Return (X, Y) of the center of cell containing provided text 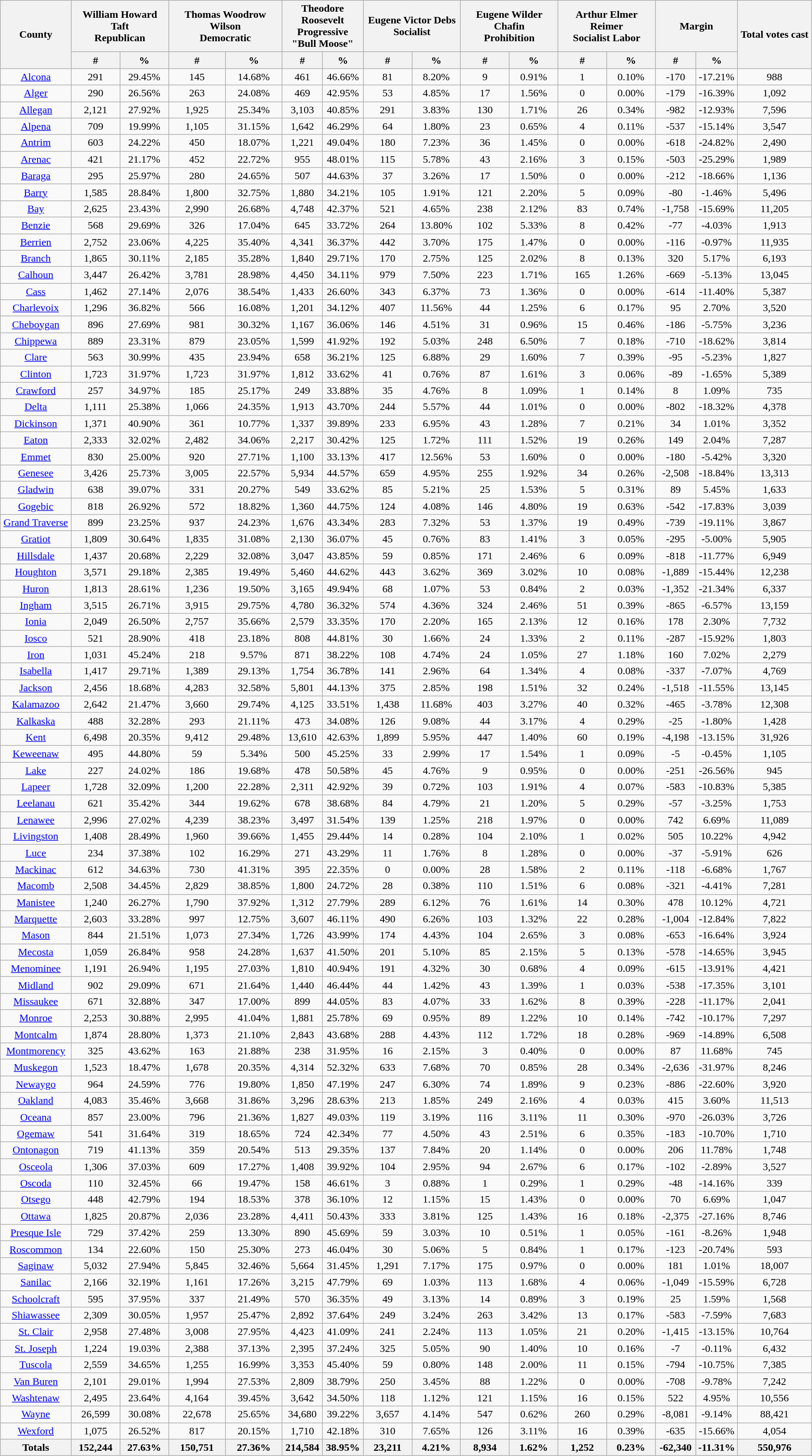
Alpena (36, 126)
30.05% (144, 1315)
46.11% (343, 919)
1.56% (534, 93)
1,989 (775, 159)
3,101 (775, 985)
1,236 (197, 589)
3,520 (775, 308)
46.29% (343, 126)
0.97% (534, 1266)
45.69% (343, 1233)
4.14% (436, 1414)
94 (485, 1167)
-1.80% (717, 721)
2.51% (534, 1134)
-635 (676, 1431)
42.92% (343, 787)
0.24% (631, 688)
547 (485, 1414)
66 (197, 1183)
3.26% (436, 176)
0.74% (631, 209)
10.22% (717, 836)
0.38% (436, 886)
7.23% (436, 143)
Manistee (36, 902)
5,385 (775, 787)
1,874 (95, 1035)
290 (95, 93)
18.68% (144, 688)
36.21% (343, 357)
68 (387, 589)
-5 (676, 754)
81 (387, 77)
490 (387, 919)
Gogebic (36, 506)
337 (197, 1299)
469 (302, 93)
981 (197, 325)
-2,508 (676, 473)
4,164 (197, 1398)
49.03% (343, 1117)
3.17% (534, 721)
22.72% (253, 159)
5.03% (436, 341)
-27.16% (717, 1216)
Eaton (36, 440)
2,490 (775, 143)
25.65% (253, 1414)
Genesee (36, 473)
20.68% (144, 556)
31.95% (343, 1051)
289 (387, 902)
-4.41% (717, 886)
1,389 (197, 671)
31.08% (253, 539)
36.82% (144, 308)
73 (485, 292)
-102 (676, 1167)
180 (387, 143)
34,680 (302, 1414)
32.02% (144, 440)
7.32% (436, 523)
2,076 (197, 292)
369 (485, 572)
-179 (676, 93)
42.37% (343, 209)
27.53% (253, 1381)
16.08% (253, 308)
2,996 (95, 820)
-794 (676, 1365)
194 (197, 1200)
23.00% (144, 1117)
25.78% (343, 1018)
418 (197, 638)
4.80% (534, 506)
27.36% (253, 1447)
1.14% (534, 1150)
37.92% (253, 902)
48.01% (343, 159)
34.11% (343, 275)
41.50% (343, 952)
442 (387, 242)
-542 (676, 506)
1,437 (95, 556)
2,229 (197, 556)
-57 (676, 803)
0.42% (631, 225)
0.91% (534, 77)
2,049 (95, 622)
260 (582, 1414)
47.19% (343, 1084)
206 (676, 1150)
3,915 (197, 605)
St. Joseph (36, 1348)
343 (387, 292)
2,385 (197, 572)
-13.91% (717, 968)
17.27% (253, 1167)
13,610 (302, 737)
375 (387, 688)
34.21% (343, 192)
-18.62% (717, 341)
23.28% (253, 1216)
461 (302, 77)
-0.97% (717, 242)
2.13% (534, 622)
-4,198 (676, 737)
626 (775, 853)
52.32% (343, 1068)
857 (95, 1117)
39.89% (343, 423)
19.49% (253, 572)
3,571 (95, 572)
2,041 (775, 1001)
116 (485, 1117)
-19.11% (717, 523)
347 (197, 1001)
2,101 (95, 1381)
31.86% (253, 1101)
22.57% (253, 473)
593 (775, 1249)
550,976 (775, 1447)
-321 (676, 886)
0.65% (534, 126)
5,664 (302, 1266)
8.20% (436, 77)
29.44% (343, 836)
7,242 (775, 1381)
-2,375 (676, 1216)
Oceana (36, 1117)
2,508 (95, 886)
507 (302, 176)
25.17% (253, 390)
-16.64% (717, 935)
0.02% (631, 836)
23.31% (144, 341)
-1,415 (676, 1332)
-15.44% (717, 572)
43.99% (343, 935)
1.03% (436, 1282)
7.17% (436, 1266)
-8,081 (676, 1414)
17.04% (253, 225)
5.33% (534, 225)
18.65% (253, 1134)
33.35% (343, 622)
2,559 (95, 1365)
435 (197, 357)
-10.17% (717, 1018)
41.04% (253, 1018)
-12.93% (717, 110)
Gratiot (36, 539)
46.61% (343, 1183)
1.53% (534, 489)
11,089 (775, 820)
3.13% (436, 1299)
Bay (36, 209)
74 (485, 1084)
-183 (676, 1134)
871 (302, 655)
5.17% (717, 259)
Crawford (36, 390)
105 (387, 192)
Houghton (36, 572)
47.79% (343, 1282)
273 (302, 1249)
4,225 (197, 242)
1,240 (95, 902)
1,585 (95, 192)
403 (485, 704)
5.45% (717, 489)
3,215 (302, 1282)
13,313 (775, 473)
Schoolcraft (36, 1299)
-8.26% (717, 1233)
34.12% (343, 308)
730 (197, 869)
36.35% (343, 1299)
-180 (676, 456)
Branch (36, 259)
18.47% (144, 1068)
28.90% (144, 638)
5.21% (436, 489)
-982 (676, 110)
-5.00% (717, 539)
46.44% (343, 985)
30.08% (144, 1414)
724 (302, 1134)
280 (197, 176)
-710 (676, 341)
6.95% (436, 423)
1,960 (197, 836)
25.73% (144, 473)
1,523 (95, 1068)
Oakland (36, 1101)
Arenac (36, 159)
4,423 (302, 1332)
19.50% (253, 589)
-1.65% (717, 374)
27.14% (144, 292)
-251 (676, 770)
6,498 (95, 737)
937 (197, 523)
5.78% (436, 159)
248 (485, 341)
5.05% (436, 1348)
1,440 (302, 985)
1,455 (302, 836)
4,748 (302, 209)
1.54% (534, 754)
149 (676, 440)
Roscommon (36, 1249)
Thomas Woodrow WilsonDemocratic (225, 26)
2,809 (302, 1381)
-1,004 (676, 919)
27.71% (253, 456)
25.38% (144, 407)
-15.59% (717, 1282)
1,224 (95, 1348)
42.95% (343, 93)
7,287 (775, 440)
415 (676, 1101)
890 (302, 1233)
36.06% (343, 325)
2,279 (775, 655)
139 (387, 820)
4,054 (775, 1431)
378 (302, 1200)
0.88% (436, 1183)
-14.65% (717, 952)
25.30% (253, 1249)
3,814 (775, 341)
3,547 (775, 126)
26.84% (144, 952)
36.32% (343, 605)
5,934 (302, 473)
3.42% (534, 1315)
3.19% (436, 1117)
20 (485, 1150)
-3.25% (717, 803)
271 (302, 853)
50.43% (343, 1216)
Montmorency (36, 1051)
1,201 (302, 308)
24.59% (144, 1084)
13.80% (436, 225)
-3.78% (717, 704)
4.21% (436, 1447)
30.64% (144, 539)
0.32% (631, 704)
Leelanau (36, 803)
2,395 (302, 1348)
3,426 (95, 473)
830 (95, 456)
111 (485, 440)
-18.32% (717, 407)
-118 (676, 869)
1.66% (436, 638)
4,421 (775, 968)
-614 (676, 292)
44.05% (343, 1001)
Ingham (36, 605)
-14.16% (717, 1183)
1,899 (387, 737)
35.66% (253, 622)
33.51% (343, 704)
-161 (676, 1233)
Lake (36, 770)
-10.70% (717, 1134)
Isabella (36, 671)
6,337 (775, 589)
612 (95, 869)
6.50% (534, 341)
-25.29% (717, 159)
7.68% (436, 1068)
5,387 (775, 292)
735 (775, 390)
198 (485, 688)
513 (302, 1150)
742 (676, 820)
6,193 (775, 259)
443 (387, 572)
34.50% (343, 1398)
22.60% (144, 1249)
958 (197, 952)
Jackson (36, 688)
3,668 (197, 1101)
-26.56% (717, 770)
1,373 (197, 1035)
3,660 (197, 704)
191 (387, 968)
Lapeer (36, 787)
-465 (676, 704)
Mackinac (36, 869)
0.35% (631, 1134)
645 (302, 225)
-37 (676, 853)
29.74% (253, 704)
-818 (676, 556)
12,238 (775, 572)
43.85% (343, 556)
Mason (36, 935)
7,822 (775, 919)
37.64% (343, 1315)
3,236 (775, 325)
2,752 (95, 242)
-11.55% (717, 688)
37.13% (253, 1348)
Huron (36, 589)
1,767 (775, 869)
38.95% (343, 1447)
-1.46% (717, 192)
-170 (676, 77)
0.62% (534, 1414)
-212 (676, 176)
13,145 (775, 688)
570 (302, 1299)
6,949 (775, 556)
2,958 (95, 1332)
2,625 (95, 209)
Marquette (36, 919)
1.50% (534, 176)
28.84% (144, 192)
4,314 (302, 1068)
1,726 (302, 935)
23.06% (144, 242)
1,433 (302, 292)
233 (387, 423)
1,835 (197, 539)
26.60% (343, 292)
638 (95, 489)
-12.84% (717, 919)
4,942 (775, 836)
Presque Isle (36, 1233)
326 (197, 225)
6,508 (775, 1035)
30.42% (343, 440)
-7.59% (717, 1315)
6.88% (436, 357)
879 (197, 341)
27.69% (144, 325)
3,527 (775, 1167)
23,211 (387, 1447)
Ogemaw (36, 1134)
Delta (36, 407)
158 (302, 1183)
44.80% (144, 754)
19.62% (253, 803)
-5.91% (717, 853)
0.68% (534, 968)
22.28% (253, 787)
1.26% (631, 275)
38.22% (343, 655)
-503 (676, 159)
2.67% (534, 1167)
21.64% (253, 985)
310 (387, 1431)
22.35% (343, 869)
Mecosta (36, 952)
-669 (676, 275)
84 (387, 803)
Livingston (36, 836)
27.92% (144, 110)
0.63% (631, 506)
Calhoun (36, 275)
257 (95, 390)
38.68% (343, 803)
34.65% (144, 1365)
27.34% (253, 935)
-1,758 (676, 209)
25.34% (253, 110)
1,291 (387, 1266)
38.23% (253, 820)
27.03% (253, 968)
148 (485, 1365)
1,221 (302, 143)
6,432 (775, 1348)
844 (95, 935)
1,200 (197, 787)
1,748 (775, 1150)
796 (197, 1117)
776 (197, 1084)
17.00% (253, 1001)
2.24% (436, 1332)
2,892 (302, 1315)
44.57% (343, 473)
30.88% (144, 1018)
25.97% (144, 176)
-5.23% (717, 357)
2.85% (436, 688)
1.85% (436, 1101)
4.36% (436, 605)
1.45% (534, 143)
145 (197, 77)
3,352 (775, 423)
4,450 (302, 275)
163 (197, 1051)
4.74% (436, 655)
572 (197, 506)
30.99% (144, 357)
4,769 (775, 671)
41 (387, 374)
955 (302, 159)
22 (582, 919)
1,252 (582, 1447)
7,732 (775, 622)
23.64% (144, 1398)
31.54% (343, 820)
1.34% (534, 671)
2,495 (95, 1398)
Menominee (36, 968)
1,100 (302, 456)
4,125 (302, 704)
-5.75% (717, 325)
2,333 (95, 440)
979 (387, 275)
1.36% (534, 292)
331 (197, 489)
223 (485, 275)
359 (197, 1150)
450 (197, 143)
32.46% (253, 1266)
324 (485, 605)
-228 (676, 1001)
37.03% (144, 1167)
-615 (676, 968)
2.99% (436, 754)
36 (485, 143)
21.88% (253, 1051)
-26.03% (717, 1117)
-969 (676, 1035)
5.34% (253, 754)
1,865 (95, 259)
2.70% (717, 308)
3,945 (775, 952)
3.70% (436, 242)
152,244 (95, 1447)
Baraga (36, 176)
1.89% (534, 1084)
-11.31% (717, 1447)
Midland (36, 985)
3,497 (302, 820)
Gladwin (36, 489)
2,253 (95, 1018)
39.07% (144, 489)
119 (387, 1117)
26.56% (144, 93)
Newaygo (36, 1084)
40.85% (343, 110)
Washtenaw (36, 1398)
213 (387, 1101)
19.47% (253, 1183)
-287 (676, 638)
1.37% (534, 523)
0.72% (436, 787)
1,296 (95, 308)
4.07% (436, 1001)
20.15% (253, 1431)
24.65% (253, 176)
Osceola (36, 1167)
11,935 (775, 242)
3,103 (302, 110)
3,726 (775, 1117)
Chippewa (36, 341)
-11.77% (717, 556)
1,059 (95, 952)
2.65% (534, 935)
28.63% (343, 1101)
-25 (676, 721)
0.80% (436, 1365)
3,005 (197, 473)
1,825 (95, 1216)
549 (302, 489)
568 (95, 225)
21.47% (144, 704)
964 (95, 1084)
37.24% (343, 1348)
1,462 (95, 292)
247 (387, 1084)
818 (95, 506)
17.26% (253, 1282)
920 (197, 456)
Kalkaska (36, 721)
112 (485, 1035)
4,780 (302, 605)
-62,340 (676, 1447)
32.09% (144, 787)
1,371 (95, 423)
23.94% (253, 357)
-15.66% (717, 1431)
31.15% (253, 126)
44.62% (343, 572)
6.30% (436, 1084)
44.75% (343, 506)
27.48% (144, 1332)
24.22% (144, 143)
44.81% (343, 638)
-21.34% (717, 589)
1.68% (534, 1282)
4.79% (436, 803)
1,637 (302, 952)
Cheboygan (36, 325)
141 (387, 671)
566 (197, 308)
Ontonagon (36, 1150)
Keweenaw (36, 754)
18.82% (253, 506)
39 (387, 787)
10.77% (253, 423)
24.02% (144, 770)
Alger (36, 93)
26.50% (144, 622)
90 (485, 1348)
609 (197, 1167)
185 (197, 390)
1,678 (197, 1068)
178 (676, 622)
-865 (676, 605)
William Howard TaftRepublican (120, 26)
44.63% (343, 176)
19.99% (144, 126)
1,312 (302, 902)
395 (302, 869)
33.88% (343, 390)
186 (197, 770)
808 (302, 638)
5.95% (436, 737)
-7 (676, 1348)
23 (485, 126)
29.75% (253, 605)
1.42% (436, 985)
11,513 (775, 1101)
0.31% (631, 489)
3,781 (197, 275)
-95 (676, 357)
35.42% (144, 803)
29.18% (144, 572)
34.97% (144, 390)
Berrien (36, 242)
1,925 (197, 110)
21.11% (253, 721)
2,603 (95, 919)
-11.17% (717, 1001)
Arthur Elmer ReimerSocialist Labor (606, 26)
46.04% (343, 1249)
1,809 (95, 539)
Grand Traverse (36, 523)
3,165 (302, 589)
134 (95, 1249)
29.35% (343, 1150)
24.28% (253, 952)
21.36% (253, 1117)
Saginaw (36, 1266)
603 (95, 143)
3.81% (436, 1216)
137 (387, 1150)
43.70% (343, 407)
26.71% (144, 605)
7.84% (436, 1150)
12.75% (253, 919)
1.33% (534, 638)
-10.83% (717, 787)
34.63% (144, 869)
33.28% (144, 919)
-89 (676, 374)
1.47% (534, 242)
42.18% (343, 1431)
29.48% (253, 737)
-1,518 (676, 688)
448 (95, 1200)
7,596 (775, 110)
234 (95, 853)
0.20% (631, 1332)
1.12% (436, 1398)
8,934 (485, 1447)
2.96% (436, 671)
28.61% (144, 589)
2.30% (717, 622)
541 (95, 1134)
49.04% (343, 143)
-48 (676, 1183)
38.54% (253, 292)
35.46% (144, 1101)
1,948 (775, 1233)
4.50% (436, 1134)
43.68% (343, 1035)
-17.35% (717, 985)
-20.74% (717, 1249)
39.66% (253, 836)
23.18% (253, 638)
44.13% (343, 688)
6.26% (436, 919)
41.13% (144, 1150)
36.37% (343, 242)
889 (95, 341)
Iosco (36, 638)
2.12% (534, 209)
1,191 (95, 968)
43.29% (343, 853)
Clare (36, 357)
-7.07% (717, 671)
4,721 (775, 902)
-16.39% (717, 93)
181 (676, 1266)
5.06% (436, 1249)
14.68% (253, 77)
6.37% (436, 292)
2,829 (197, 886)
19.80% (253, 1084)
1,167 (302, 325)
-22.60% (717, 1084)
174 (387, 935)
41.09% (343, 1332)
2.02% (534, 259)
26.68% (253, 209)
Barry (36, 192)
4,378 (775, 407)
320 (676, 259)
1,092 (775, 93)
108 (387, 655)
488 (95, 721)
25.47% (253, 1315)
6.12% (436, 902)
29.09% (144, 985)
-886 (676, 1084)
3,047 (302, 556)
49.94% (343, 589)
26 (582, 110)
26.42% (144, 275)
5,389 (775, 374)
5,496 (775, 192)
37.38% (144, 853)
452 (197, 159)
1,803 (775, 638)
10,556 (775, 1398)
Luce (36, 853)
1.20% (534, 803)
171 (485, 556)
2,579 (302, 622)
1,840 (302, 259)
2.04% (717, 440)
23.43% (144, 209)
1.32% (534, 919)
29.69% (144, 225)
21.17% (144, 159)
34.06% (253, 440)
902 (95, 985)
32 (582, 688)
2,482 (197, 440)
2,311 (302, 787)
29.01% (144, 1381)
Alcona (36, 77)
3.83% (436, 110)
-9.78% (717, 1381)
3.02% (534, 572)
-18.66% (717, 176)
2,309 (95, 1315)
1.58% (534, 869)
2,757 (197, 622)
495 (95, 754)
3,008 (197, 1332)
150,751 (197, 1447)
Van Buren (36, 1381)
88,421 (775, 1414)
3,039 (775, 506)
Iron (36, 655)
-337 (676, 671)
595 (95, 1299)
-5.13% (717, 275)
12,308 (775, 704)
3,924 (775, 935)
-17.21% (717, 77)
18.53% (253, 1200)
-123 (676, 1249)
30.11% (144, 259)
Cass (36, 292)
1,850 (302, 1084)
1,812 (302, 374)
3.03% (436, 1233)
339 (775, 1183)
-742 (676, 1018)
745 (775, 1051)
3.24% (436, 1315)
2,642 (95, 704)
2,121 (95, 110)
60 (582, 737)
27.79% (343, 902)
7,385 (775, 1365)
35.40% (253, 242)
-739 (676, 523)
Benzie (36, 225)
659 (387, 473)
10,764 (775, 1332)
1,599 (302, 341)
2.10% (534, 836)
1,957 (197, 1315)
8,746 (775, 1216)
1.59% (717, 1299)
-618 (676, 143)
27.95% (253, 1332)
13,159 (775, 605)
8,246 (775, 1068)
7.65% (436, 1431)
3.45% (436, 1381)
1,428 (775, 721)
7,297 (775, 1018)
35.28% (253, 259)
4.85% (436, 93)
County (36, 35)
28.49% (144, 836)
-295 (676, 539)
24.08% (253, 93)
118 (387, 1398)
1,417 (95, 671)
1,360 (302, 506)
13,045 (775, 275)
Eugene Victor DebsSocialist (412, 26)
-31.97% (717, 1068)
-2,636 (676, 1068)
-186 (676, 325)
295 (95, 176)
417 (387, 456)
39.92% (343, 1167)
1.52% (534, 440)
5,801 (302, 688)
16.99% (253, 1365)
1,111 (95, 407)
3,607 (302, 919)
333 (387, 1216)
447 (485, 737)
3,515 (95, 605)
Charlevoix (36, 308)
4.08% (436, 506)
0.21% (631, 423)
7.50% (436, 275)
-11.40% (717, 292)
505 (676, 836)
Kalamazoo (36, 704)
293 (197, 721)
Sanilac (36, 1282)
1,633 (775, 489)
-15.69% (717, 209)
41.92% (343, 341)
5,905 (775, 539)
36.10% (343, 1200)
35 (387, 390)
4,283 (197, 688)
-116 (676, 242)
33.72% (343, 225)
150 (197, 1249)
9.57% (253, 655)
51 (582, 605)
11.56% (436, 308)
76 (485, 902)
45.24% (144, 655)
3,920 (775, 1084)
23.25% (144, 523)
10.12% (717, 902)
34.08% (343, 721)
9,412 (197, 737)
1,568 (775, 1299)
25.00% (144, 456)
4,239 (197, 820)
42.63% (343, 737)
1,728 (95, 787)
2,166 (95, 1282)
-802 (676, 407)
988 (775, 77)
2,036 (197, 1216)
27.94% (144, 1266)
-0.11% (717, 1348)
1.76% (436, 853)
-18.84% (717, 473)
227 (95, 770)
1,438 (387, 704)
319 (197, 1134)
77 (387, 1134)
1,136 (775, 176)
29 (485, 357)
1.80% (436, 126)
37.95% (144, 1299)
38.85% (253, 886)
1.18% (631, 655)
7,281 (775, 886)
0.89% (534, 1299)
45.40% (343, 1365)
23.05% (253, 341)
49 (387, 1299)
88 (485, 1381)
36.78% (343, 671)
Otsego (36, 1200)
2,130 (302, 539)
Total votes cast (775, 35)
27 (582, 655)
42.79% (144, 1200)
3,867 (775, 523)
32.88% (144, 1001)
729 (95, 1233)
4,083 (95, 1101)
259 (197, 1233)
1,753 (775, 803)
-10.75% (717, 1365)
192 (387, 341)
1.39% (534, 985)
31.64% (144, 1134)
3,657 (387, 1414)
-4.03% (717, 225)
9.08% (436, 721)
1,790 (197, 902)
18.07% (253, 143)
19.68% (253, 770)
Wexford (36, 1431)
21.49% (253, 1299)
5,845 (197, 1266)
43.62% (144, 1051)
-15.92% (717, 638)
1,161 (197, 1282)
5,460 (302, 572)
1.41% (534, 539)
Shiawassee (36, 1315)
-653 (676, 935)
-708 (676, 1381)
201 (387, 952)
-5.42% (717, 456)
2.75% (436, 259)
-2.89% (717, 1167)
41.31% (253, 869)
1,880 (302, 192)
19.03% (144, 1348)
32.75% (253, 192)
Eugene Wilder ChafinProhibition (509, 26)
0.40% (534, 1051)
-538 (676, 985)
817 (197, 1431)
45.25% (343, 754)
32.19% (144, 1282)
563 (95, 357)
-6.68% (717, 869)
896 (95, 325)
-6.57% (717, 605)
407 (387, 308)
Tuscola (36, 1365)
12.56% (436, 456)
33.13% (343, 456)
26.52% (144, 1431)
4.51% (436, 325)
2,843 (302, 1035)
38.79% (343, 1381)
1,642 (302, 126)
709 (95, 126)
32.28% (144, 721)
26.92% (144, 506)
1,031 (95, 655)
39.45% (253, 1398)
678 (302, 803)
30.32% (253, 325)
27.02% (144, 820)
5,032 (95, 1266)
160 (676, 655)
-578 (676, 952)
50.58% (343, 770)
Oscoda (36, 1183)
2,388 (197, 1348)
-1,049 (676, 1282)
Lenawee (36, 820)
1.97% (534, 820)
-14.89% (717, 1035)
18,007 (775, 1266)
37 (387, 176)
46.66% (343, 77)
29.45% (144, 77)
3.62% (436, 572)
288 (387, 1035)
1,754 (302, 671)
-1,352 (676, 589)
24.23% (253, 523)
28.98% (253, 275)
421 (95, 159)
11.78% (717, 1150)
3,296 (302, 1101)
2,456 (95, 688)
6,728 (775, 1282)
40.94% (343, 968)
31,926 (775, 737)
40 (582, 704)
633 (387, 1068)
32.58% (253, 688)
-970 (676, 1117)
Emmet (36, 456)
1.92% (534, 473)
16.29% (253, 853)
32.45% (144, 1183)
2.95% (436, 1167)
37.42% (144, 1233)
Montcalm (36, 1035)
945 (775, 770)
-0.45% (717, 754)
26.27% (144, 902)
-24.82% (717, 143)
4.32% (436, 968)
1,676 (302, 523)
28.80% (144, 1035)
40.90% (144, 423)
20.87% (144, 1216)
473 (302, 721)
241 (387, 1332)
283 (387, 523)
1,881 (302, 1018)
Hillsdale (36, 556)
27.63% (144, 1447)
1,810 (302, 968)
31 (485, 325)
1,047 (775, 1200)
3,642 (302, 1398)
Antrim (36, 143)
7.02% (717, 655)
500 (302, 754)
3,447 (95, 275)
29.13% (253, 671)
1.07% (436, 589)
Theodore RooseveltProgressive "Bull Moose" (323, 26)
574 (387, 605)
-77 (676, 225)
124 (387, 506)
997 (197, 919)
3.60% (717, 1101)
1,255 (197, 1365)
0.49% (631, 523)
11,205 (775, 209)
22,678 (197, 1414)
4,411 (302, 1216)
4,341 (302, 242)
-537 (676, 126)
Missaukee (36, 1001)
5.57% (436, 407)
-9.14% (717, 1414)
21.51% (144, 935)
1,813 (95, 589)
7,683 (775, 1315)
244 (387, 407)
2,995 (197, 1018)
2,185 (197, 259)
361 (197, 423)
St. Clair (36, 1332)
Kent (36, 737)
13 (582, 1315)
621 (95, 803)
31.45% (343, 1266)
26,599 (95, 1414)
Clinton (36, 374)
24.72% (343, 886)
0.96% (534, 325)
255 (485, 473)
42.34% (343, 1134)
Ottawa (36, 1216)
130 (485, 110)
1,075 (95, 1431)
21.10% (253, 1035)
0.46% (631, 325)
0.07% (631, 787)
214,584 (302, 1447)
2,217 (302, 440)
24.35% (253, 407)
1,994 (197, 1381)
2,990 (197, 209)
1,337 (302, 423)
Wayne (36, 1414)
26.94% (144, 968)
13.30% (253, 1233)
18 (582, 1035)
3.27% (534, 704)
Monroe (36, 1018)
36.07% (343, 539)
264 (387, 225)
1,073 (197, 935)
719 (95, 1150)
250 (387, 1381)
39.22% (343, 1414)
2.00% (534, 1365)
1,306 (95, 1167)
Totals (36, 1447)
Ionia (36, 622)
Margin (697, 26)
3,353 (302, 1365)
32.08% (253, 556)
43.34% (343, 523)
Macomb (36, 886)
-1,889 (676, 572)
4.65% (436, 209)
1,195 (197, 968)
5.10% (436, 952)
Allegan (36, 110)
522 (676, 1398)
20.27% (253, 489)
-17.83% (717, 506)
Muskegon (36, 1068)
-15.14% (717, 126)
20.54% (253, 1150)
658 (302, 357)
0.51% (534, 1233)
3,320 (775, 456)
0.10% (631, 77)
34.45% (144, 886)
-80 (676, 192)
Dickinson (36, 423)
344 (197, 803)
1,066 (197, 407)
95 (676, 308)
115 (387, 159)
